Pinpoint the cell where the given text exists, returning its (X, Y) midpoint coordinate. 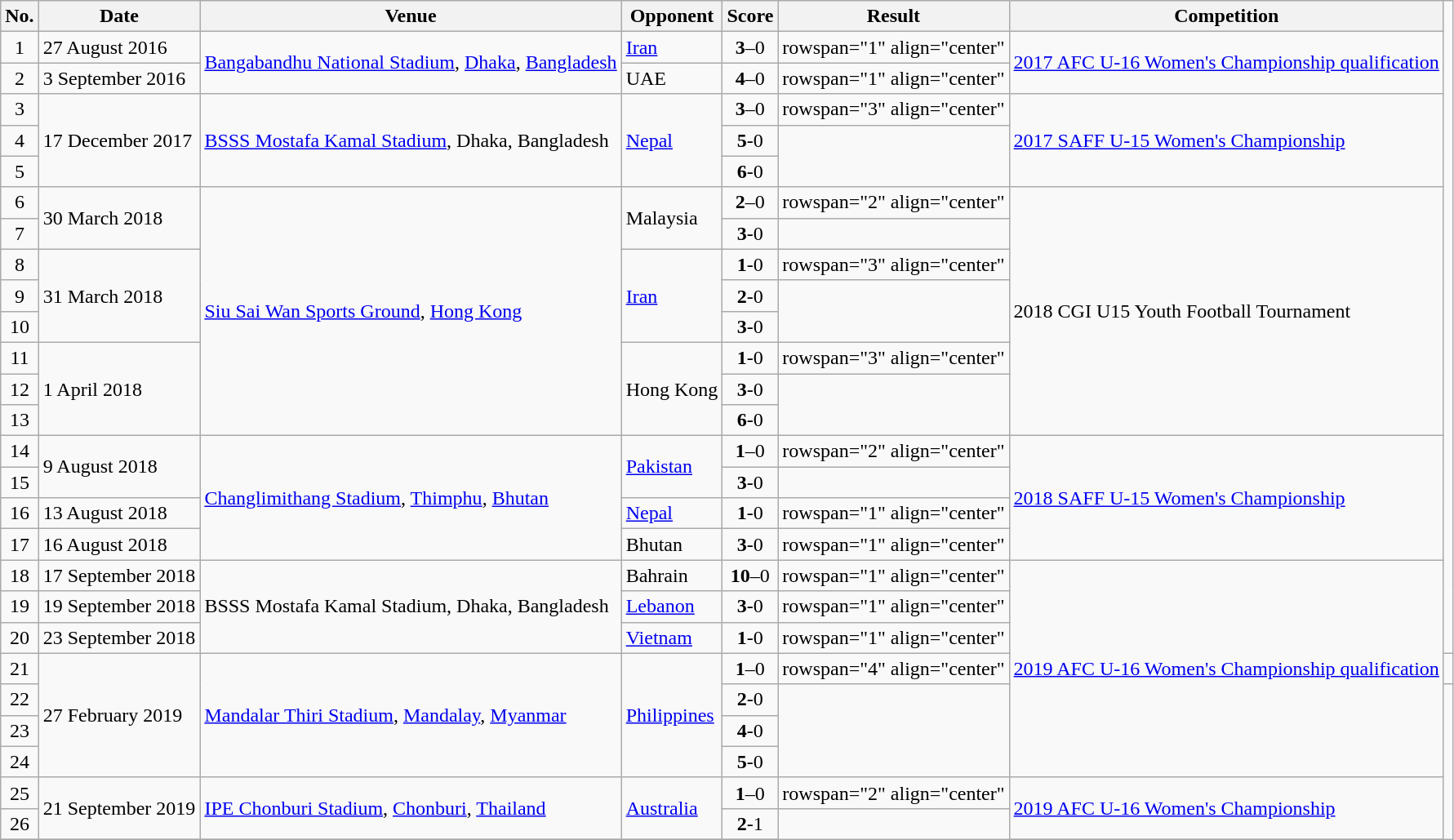
5 (20, 171)
26 (20, 824)
rowspan="4" align="center" (893, 669)
3 (20, 109)
Bahrain (672, 576)
2019 AFC U-16 Women's Championship (1226, 808)
19 September 2018 (119, 607)
15 (20, 482)
Score (750, 16)
18 (20, 576)
30 March 2018 (119, 218)
Philippines (672, 715)
4 (20, 140)
Bhutan (672, 544)
7 (20, 233)
Bangabandhu National Stadium, Dhaka, Bangladesh (411, 63)
Pakistan (672, 467)
17 September 2018 (119, 576)
2018 CGI U15 Youth Football Tournament (1226, 311)
24 (20, 762)
Changlimithang Stadium, Thimphu, Bhutan (411, 498)
27 February 2019 (119, 715)
Hong Kong (672, 389)
20 (20, 638)
13 August 2018 (119, 513)
2 (20, 78)
2018 SAFF U-15 Women's Championship (1226, 498)
4-0 (750, 731)
Result (893, 16)
Lebanon (672, 607)
Siu Sai Wan Sports Ground, Hong Kong (411, 311)
10–0 (750, 576)
17 (20, 544)
Date (119, 16)
2017 AFC U-16 Women's Championship qualification (1226, 63)
Malaysia (672, 218)
19 (20, 607)
2019 AFC U-16 Women's Championship qualification (1226, 669)
1 (20, 47)
9 August 2018 (119, 467)
23 September 2018 (119, 638)
22 (20, 700)
17 December 2017 (119, 140)
2–0 (750, 202)
9 (20, 296)
Competition (1226, 16)
Australia (672, 808)
Vietnam (672, 638)
2-1 (750, 824)
16 (20, 513)
IPE Chonburi Stadium, Chonburi, Thailand (411, 808)
Venue (411, 16)
13 (20, 420)
1 April 2018 (119, 389)
3 September 2016 (119, 78)
Opponent (672, 16)
8 (20, 264)
10 (20, 327)
16 August 2018 (119, 544)
14 (20, 451)
2017 SAFF U-15 Women's Championship (1226, 140)
Mandalar Thiri Stadium, Mandalay, Myanmar (411, 715)
21 (20, 669)
4–0 (750, 78)
11 (20, 358)
12 (20, 389)
6 (20, 202)
23 (20, 731)
UAE (672, 78)
21 September 2019 (119, 808)
25 (20, 793)
No. (20, 16)
31 March 2018 (119, 296)
27 August 2016 (119, 47)
